Extract the [x, y] coordinate from the center of the cell holding the provided text.  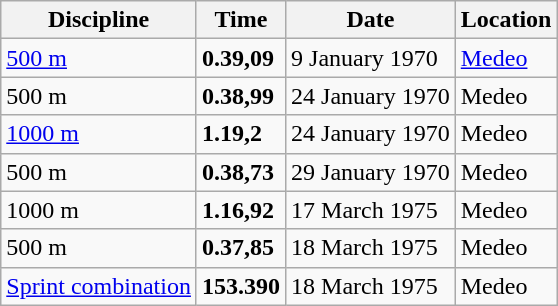
Location [506, 20]
Time [240, 20]
17 March 1975 [371, 210]
0.38,73 [240, 172]
153.390 [240, 286]
Discipline [99, 20]
0.38,99 [240, 96]
Sprint combination [99, 286]
0.37,85 [240, 248]
29 January 1970 [371, 172]
1.16,92 [240, 210]
9 January 1970 [371, 58]
1.19,2 [240, 134]
0.39,09 [240, 58]
Date [371, 20]
